For the text-containing cell, return its midpoint in (X, Y) coordinate format. 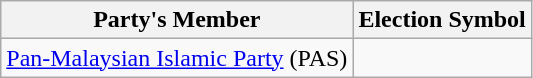
Party's Member (177, 20)
Pan-Malaysian Islamic Party (PAS) (177, 58)
Election Symbol (442, 20)
